Extract the (x, y) coordinate from the center of the cell holding the provided text.  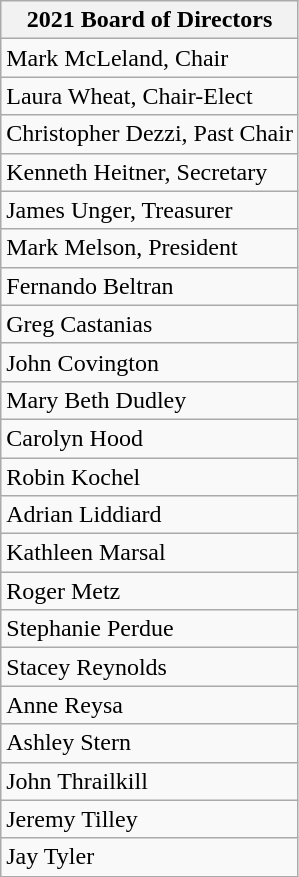
Fernando Beltran (150, 286)
Kathleen Marsal (150, 553)
Mark McLeland, Chair (150, 58)
Mary Beth Dudley (150, 400)
Greg Castanias (150, 324)
Anne Reysa (150, 705)
Robin Kochel (150, 477)
Laura Wheat, Chair-Elect (150, 96)
Jay Tyler (150, 857)
Mark Melson, President (150, 248)
Stacey Reynolds (150, 667)
Adrian Liddiard (150, 515)
Roger Metz (150, 591)
James Unger, Treasurer (150, 210)
John Thrailkill (150, 781)
Jeremy Tilley (150, 819)
Kenneth Heitner, Secretary (150, 172)
2021 Board of Directors (150, 20)
Ashley Stern (150, 743)
Carolyn Hood (150, 438)
John Covington (150, 362)
Stephanie Perdue (150, 629)
Christopher Dezzi, Past Chair (150, 134)
